Determine the (X, Y) coordinate at the center of the cell enclosing the given text.  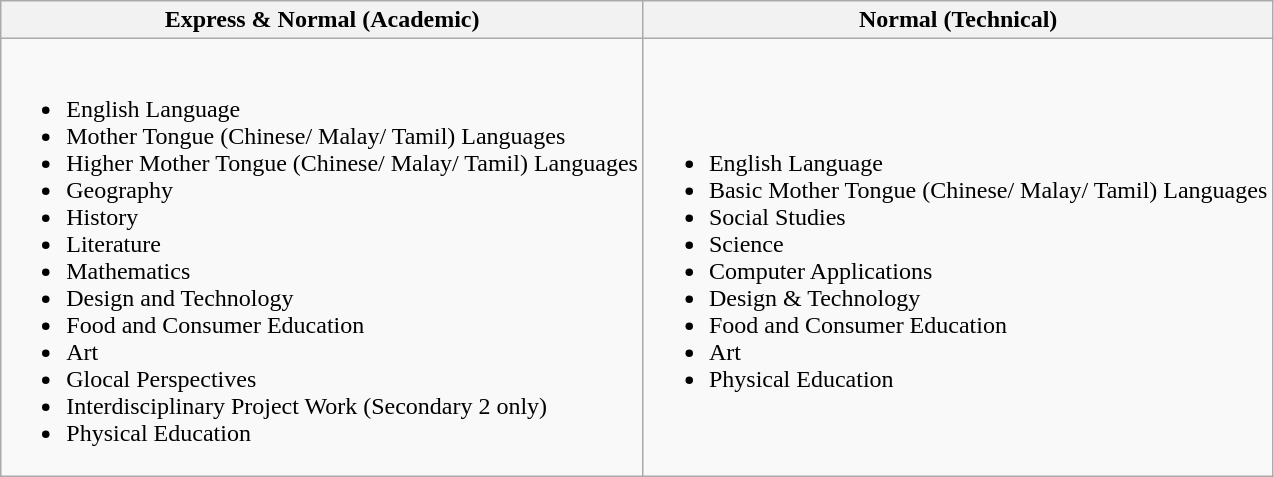
Normal (Technical) (958, 20)
Express & Normal (Academic) (322, 20)
